Output the (X, Y) coordinate of the center of the cell containing the given text.  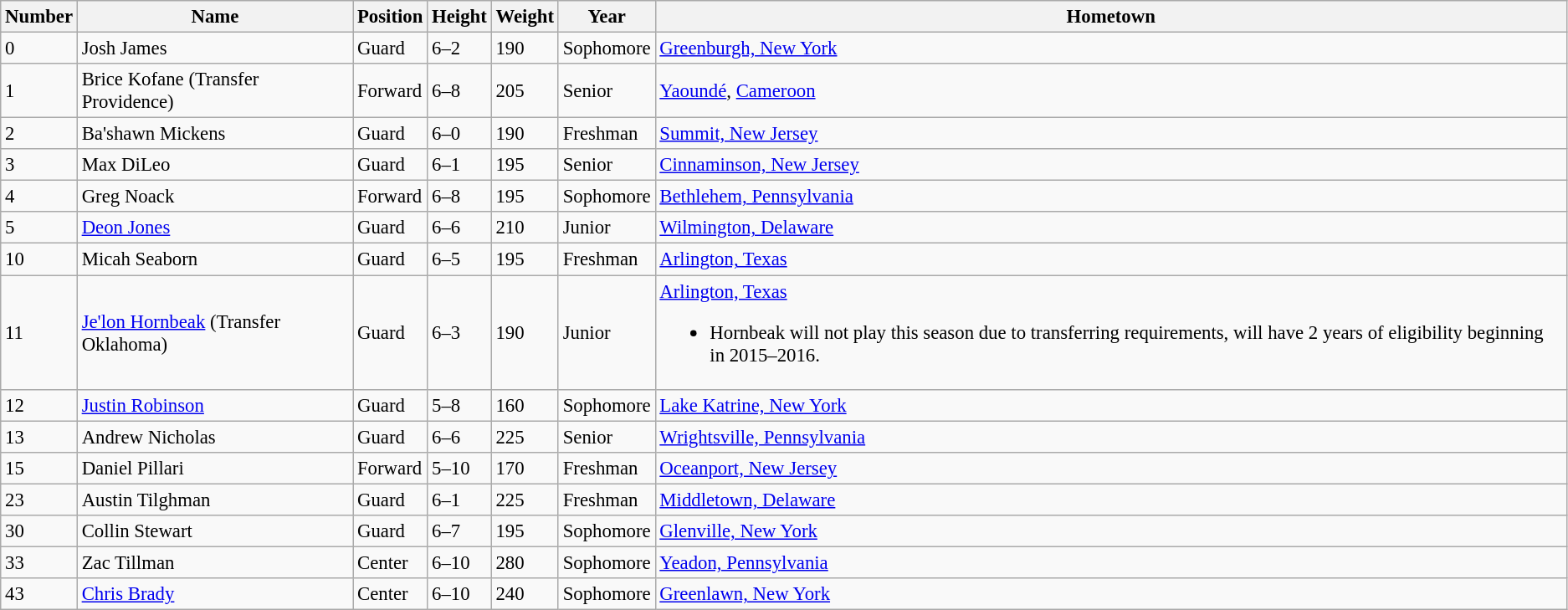
Cinnaminson, New Jersey (1111, 165)
Je'lon Hornbeak (Transfer Oklahoma) (214, 333)
2 (39, 134)
Justin Robinson (214, 406)
Arlington, Texas (1111, 259)
Zac Tillman (214, 563)
33 (39, 563)
Year (607, 17)
Position (390, 17)
Oceanport, New Jersey (1111, 469)
23 (39, 500)
Middletown, Delaware (1111, 500)
280 (525, 563)
Josh James (214, 49)
Greenlawn, New York (1111, 594)
5–10 (459, 469)
Hometown (1111, 17)
Weight (525, 17)
1 (39, 90)
3 (39, 165)
Summit, New Jersey (1111, 134)
Andrew Nicholas (214, 437)
5 (39, 228)
11 (39, 333)
240 (525, 594)
Arlington, TexasHornbeak will not play this season due to transferring requirements, will have 2 years of eligibility beginning in 2015–2016. (1111, 333)
6–2 (459, 49)
13 (39, 437)
Wilmington, Delaware (1111, 228)
Height (459, 17)
Name (214, 17)
Austin Tilghman (214, 500)
Max DiLeo (214, 165)
5–8 (459, 406)
6–7 (459, 531)
Glenville, New York (1111, 531)
Collin Stewart (214, 531)
Chris Brady (214, 594)
Ba'shawn Mickens (214, 134)
30 (39, 531)
Number (39, 17)
Wrightsville, Pennsylvania (1111, 437)
170 (525, 469)
0 (39, 49)
Yaoundé, Cameroon (1111, 90)
6–3 (459, 333)
6–0 (459, 134)
210 (525, 228)
10 (39, 259)
Daniel Pillari (214, 469)
Greg Noack (214, 197)
Yeadon, Pennsylvania (1111, 563)
Micah Seaborn (214, 259)
Greenburgh, New York (1111, 49)
15 (39, 469)
43 (39, 594)
6–5 (459, 259)
160 (525, 406)
4 (39, 197)
Deon Jones (214, 228)
Lake Katrine, New York (1111, 406)
205 (525, 90)
Bethlehem, Pennsylvania (1111, 197)
12 (39, 406)
Brice Kofane (Transfer Providence) (214, 90)
